Provide the [X, Y] coordinate of the cell's center where the given text is located.  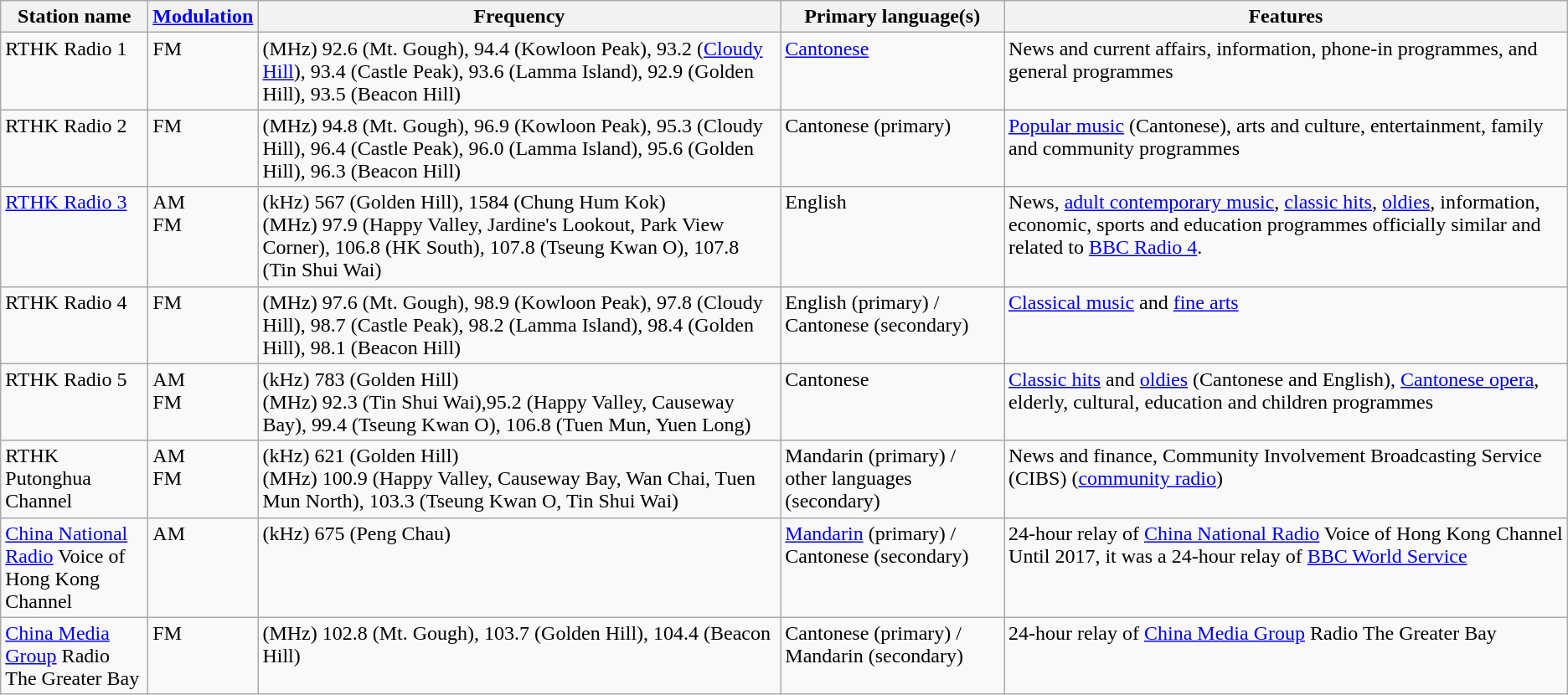
Primary language(s) [893, 17]
Cantonese (primary) [893, 148]
(MHz) 102.8 (Mt. Gough), 103.7 (Golden Hill), 104.4 (Beacon Hill) [519, 656]
RTHK Radio 4 [75, 325]
English [893, 236]
English (primary) / Cantonese (secondary) [893, 325]
RTHK Radio 2 [75, 148]
RTHK Putonghua Channel [75, 479]
(kHz) 783 (Golden Hill) (MHz) 92.3 (Tin Shui Wai),95.2 (Happy Valley, Causeway Bay), 99.4 (Tseung Kwan O), 106.8 (Tuen Mun, Yuen Long) [519, 402]
News and current affairs, information, phone-in programmes, and general programmes [1287, 71]
Frequency [519, 17]
Popular music (Cantonese), arts and culture, entertainment, family and community programmes [1287, 148]
RTHK Radio 1 [75, 71]
Station name [75, 17]
(MHz) 92.6 (Mt. Gough), 94.4 (Kowloon Peak), 93.2 (Cloudy Hill), 93.4 (Castle Peak), 93.6 (Lamma Island), 92.9 (Golden Hill), 93.5 (Beacon Hill) [519, 71]
RTHK Radio 3 [75, 236]
Mandarin (primary) / Cantonese (secondary) [893, 568]
(MHz) 94.8 (Mt. Gough), 96.9 (Kowloon Peak), 95.3 (Cloudy Hill), 96.4 (Castle Peak), 96.0 (Lamma Island), 95.6 (Golden Hill), 96.3 (Beacon Hill) [519, 148]
AM [203, 568]
Features [1287, 17]
24-hour relay of China National Radio Voice of Hong Kong ChannelUntil 2017, it was a 24-hour relay of BBC World Service [1287, 568]
Cantonese (primary) / Mandarin (secondary) [893, 656]
News and finance, Community Involvement Broadcasting Service (CIBS) (community radio) [1287, 479]
(MHz) 97.6 (Mt. Gough), 98.9 (Kowloon Peak), 97.8 (Cloudy Hill), 98.7 (Castle Peak), 98.2 (Lamma Island), 98.4 (Golden Hill), 98.1 (Beacon Hill) [519, 325]
Modulation [203, 17]
Mandarin (primary) / other languages (secondary) [893, 479]
(kHz) 621 (Golden Hill) (MHz) 100.9 (Happy Valley, Causeway Bay, Wan Chai, Tuen Mun North), 103.3 (Tseung Kwan O, Tin Shui Wai) [519, 479]
(kHz) 675 (Peng Chau) [519, 568]
Classical music and fine arts [1287, 325]
China Media Group Radio The Greater Bay [75, 656]
Classic hits and oldies (Cantonese and English), Cantonese opera, elderly, cultural, education and children programmes [1287, 402]
China National Radio Voice of Hong Kong Channel [75, 568]
24-hour relay of China Media Group Radio The Greater Bay [1287, 656]
RTHK Radio 5 [75, 402]
